For the text-containing cell, return its midpoint in (X, Y) coordinate format. 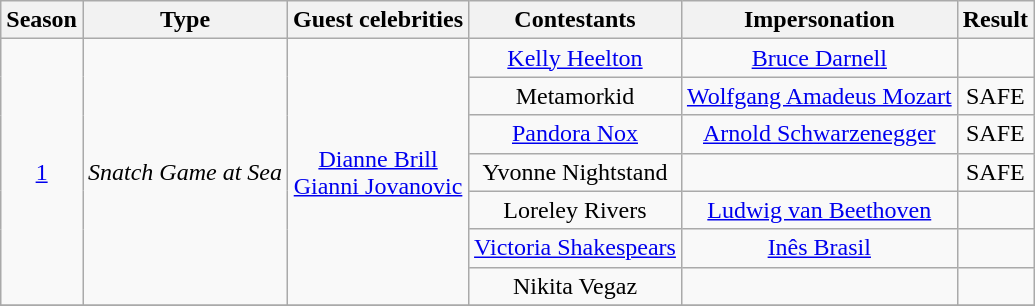
Result (995, 20)
Victoria Shakespears (576, 248)
Inês Brasil (819, 248)
Ludwig van Beethoven (819, 210)
Guest celebrities (378, 20)
Dianne BrillGianni Jovanovic (378, 172)
Snatch Game at Sea (184, 172)
Season (42, 20)
Arnold Schwarzenegger (819, 134)
Loreley Rivers (576, 210)
Type (184, 20)
Impersonation (819, 20)
Nikita Vegaz (576, 286)
Kelly Heelton (576, 58)
Pandora Nox (576, 134)
Metamorkid (576, 96)
1 (42, 172)
Yvonne Nightstand (576, 172)
Contestants (576, 20)
Wolfgang Amadeus Mozart (819, 96)
Bruce Darnell (819, 58)
